For the text-containing cell, return its midpoint in [X, Y] coordinate format. 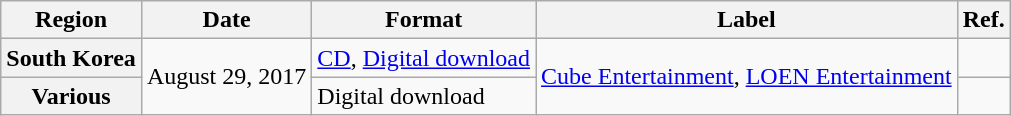
Date [226, 20]
August 29, 2017 [226, 77]
Format [424, 20]
CD, Digital download [424, 58]
Digital download [424, 96]
Label [747, 20]
Various [72, 96]
Region [72, 20]
Cube Entertainment, LOEN Entertainment [747, 77]
South Korea [72, 58]
Ref. [984, 20]
